Provide the (x, y) coordinate of the cell's center where the given text is located.  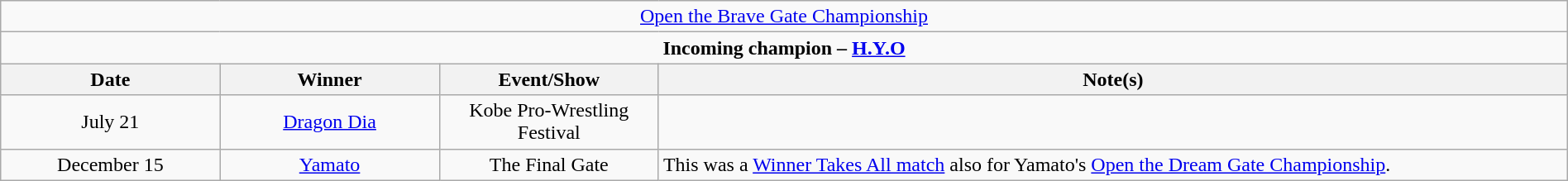
Event/Show (549, 79)
Winner (329, 79)
Open the Brave Gate Championship (784, 17)
This was a Winner Takes All match also for Yamato's Open the Dream Gate Championship. (1113, 164)
December 15 (111, 164)
Note(s) (1113, 79)
Incoming champion – H.Y.O (784, 48)
Dragon Dia (329, 122)
Yamato (329, 164)
July 21 (111, 122)
Kobe Pro-Wrestling Festival (549, 122)
The Final Gate (549, 164)
Date (111, 79)
